Identify which cell holds the provided text, then report its (x, y) central coordinate. 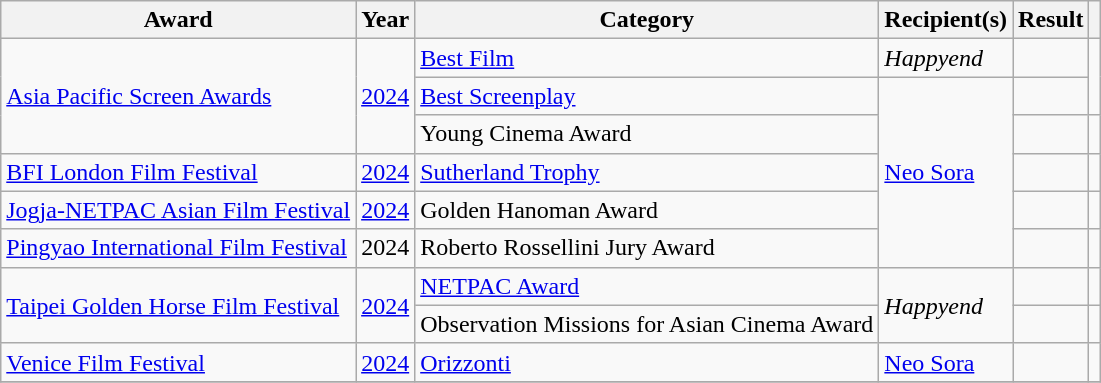
NETPAC Award (647, 286)
Golden Hanoman Award (647, 210)
Observation Missions for Asian Cinema Award (647, 324)
Category (647, 20)
Recipient(s) (946, 20)
Best Screenplay (647, 96)
Award (178, 20)
Roberto Rossellini Jury Award (647, 248)
Pingyao International Film Festival (178, 248)
Venice Film Festival (178, 362)
Young Cinema Award (647, 134)
Orizzonti (647, 362)
Sutherland Trophy (647, 172)
Asia Pacific Screen Awards (178, 96)
Best Film (647, 58)
Jogja-NETPAC Asian Film Festival (178, 210)
BFI London Film Festival (178, 172)
Result (1051, 20)
Taipei Golden Horse Film Festival (178, 305)
Year (386, 20)
